Detect which cell encompasses the target text, then output its (x, y) center coordinate. 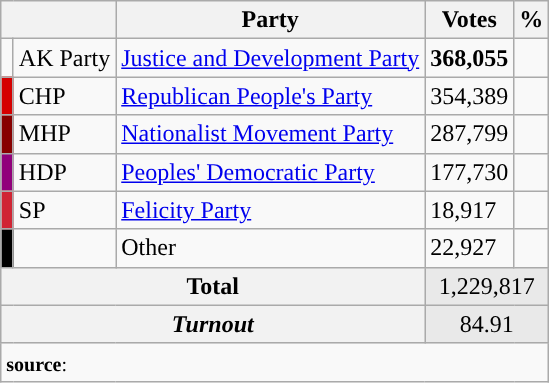
368,055 (470, 58)
Turnout (213, 324)
Nationalist Movement Party (270, 134)
Peoples' Democratic Party (270, 172)
84.91 (487, 324)
Republican People's Party (270, 96)
Total (213, 286)
354,389 (470, 96)
Votes (470, 20)
287,799 (470, 134)
1,229,817 (487, 286)
Justice and Development Party (270, 58)
177,730 (470, 172)
Party (270, 20)
HDP (64, 172)
22,927 (470, 248)
Other (270, 248)
18,917 (470, 210)
Felicity Party (270, 210)
MHP (64, 134)
AK Party (64, 58)
% (532, 20)
CHP (64, 96)
SP (64, 210)
source: (275, 362)
